For the text-containing cell, return its midpoint in (x, y) coordinate format. 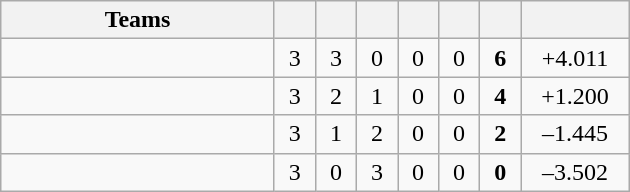
+4.011 (576, 58)
–1.445 (576, 134)
6 (500, 58)
–3.502 (576, 172)
4 (500, 96)
Teams (138, 20)
+1.200 (576, 96)
